For the text-containing cell, return its midpoint in (x, y) coordinate format. 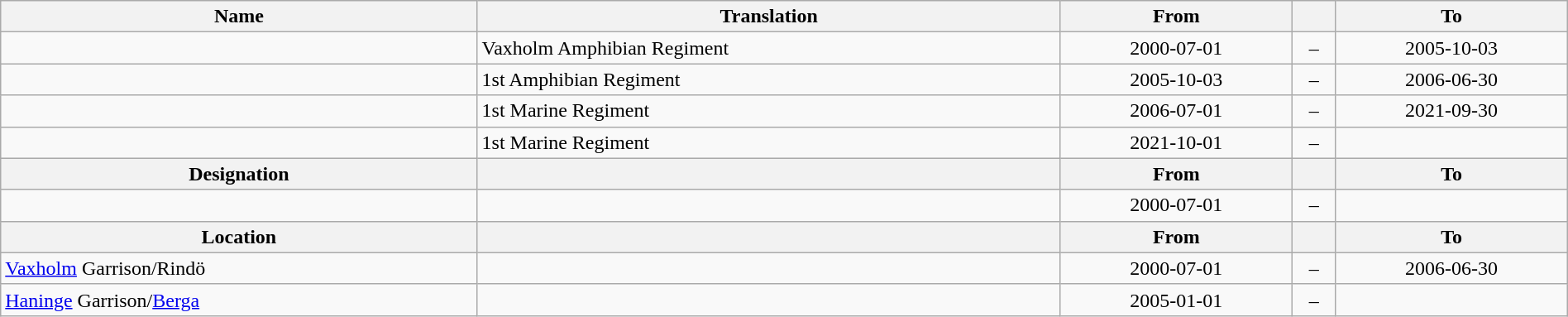
2021-10-01 (1176, 142)
Translation (769, 17)
Vaxholm Amphibian Regiment (769, 48)
2021-09-30 (1451, 111)
Vaxholm Garrison/Rindö (239, 268)
Name (239, 17)
1st Amphibian Regiment (769, 79)
2005-01-01 (1176, 300)
Haninge Garrison/Berga (239, 300)
Location (239, 237)
Designation (239, 174)
2006-07-01 (1176, 111)
